Return [X, Y] of the center of cell containing provided text 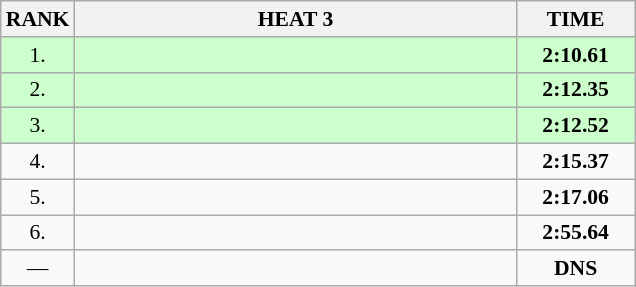
DNS [576, 269]
TIME [576, 19]
3. [38, 126]
RANK [38, 19]
2:17.06 [576, 197]
2:12.52 [576, 126]
2:12.35 [576, 90]
5. [38, 197]
— [38, 269]
2:15.37 [576, 162]
4. [38, 162]
2:10.61 [576, 55]
HEAT 3 [295, 19]
1. [38, 55]
2. [38, 90]
6. [38, 233]
2:55.64 [576, 233]
